Pinpoint the cell where the given text exists, returning its [x, y] midpoint coordinate. 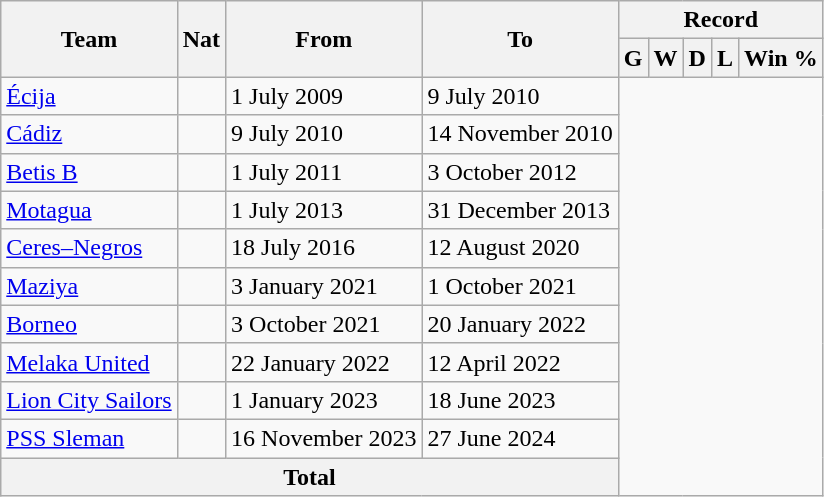
Betis B [89, 172]
1 July 2011 [324, 172]
Cádiz [89, 134]
D [697, 58]
To [520, 39]
1 July 2009 [324, 96]
27 June 2024 [520, 438]
Ceres–Negros [89, 248]
Maziya [89, 286]
From [324, 39]
18 June 2023 [520, 400]
22 January 2022 [324, 362]
Motagua [89, 210]
Win % [782, 58]
3 October 2021 [324, 324]
Record [720, 20]
18 July 2016 [324, 248]
Nat [201, 39]
W [666, 58]
L [724, 58]
12 April 2022 [520, 362]
3 October 2012 [520, 172]
14 November 2010 [520, 134]
1 January 2023 [324, 400]
Borneo [89, 324]
Total [310, 477]
Team [89, 39]
20 January 2022 [520, 324]
Melaka United [89, 362]
Écija [89, 96]
1 July 2013 [324, 210]
G [633, 58]
3 January 2021 [324, 286]
16 November 2023 [324, 438]
12 August 2020 [520, 248]
Lion City Sailors [89, 400]
PSS Sleman [89, 438]
31 December 2013 [520, 210]
1 October 2021 [520, 286]
